Determine the [X, Y] coordinate at the center of the cell enclosing the given text.  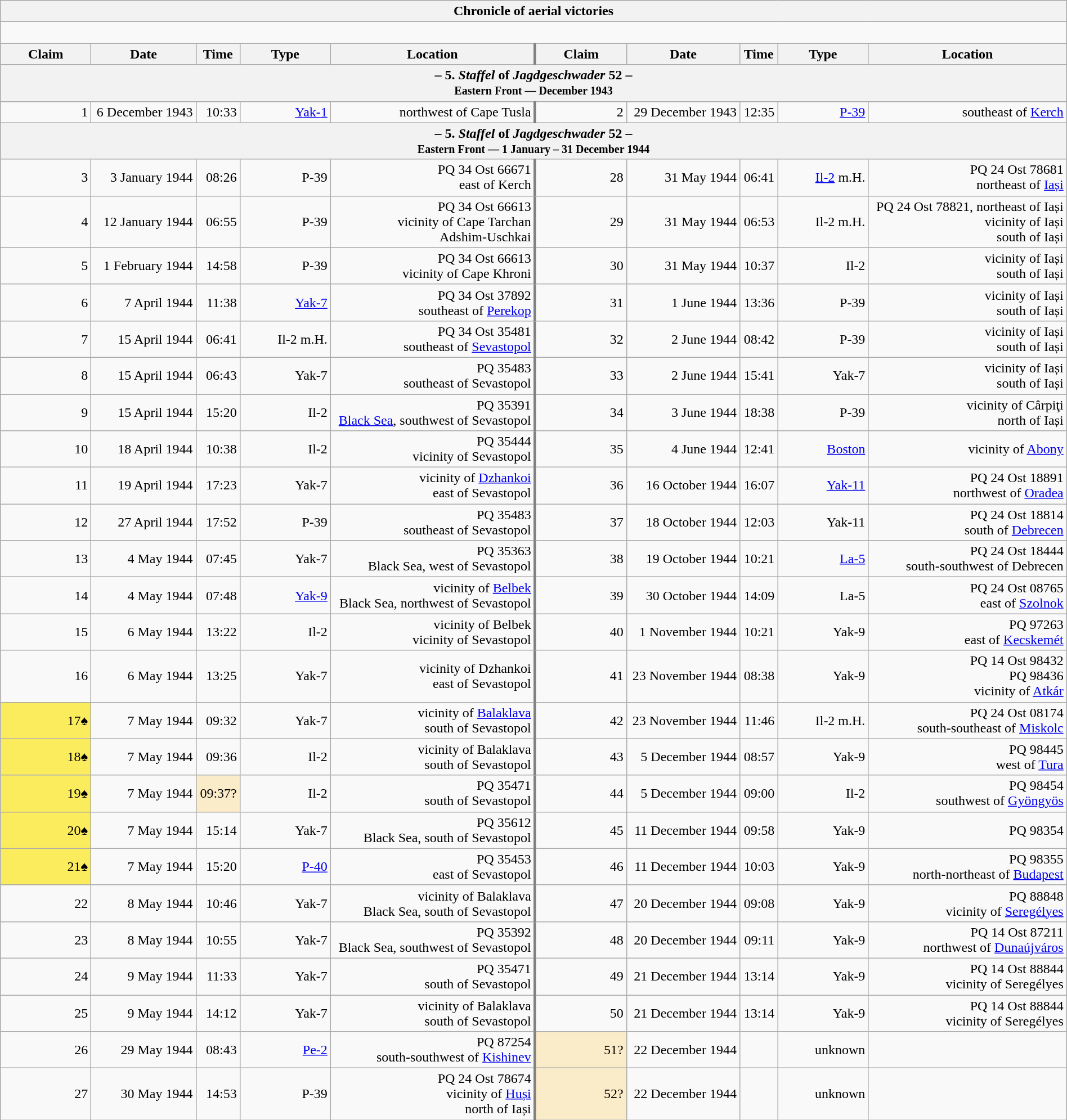
17♠ [46, 720]
13:25 [218, 676]
11 [46, 486]
31 [581, 303]
06:53 [759, 222]
18:38 [759, 412]
PQ 35453 east of Sevastopol [432, 866]
vicinity of Cârpiţi north of Iași [967, 412]
PQ 35391Black Sea, southwest of Sevastopol [432, 412]
48 [581, 939]
southeast of Kerch [967, 112]
Yak-1 [285, 112]
37 [581, 522]
PQ 24 Ost 08765 east of Szolnok [967, 595]
Pe-2 [285, 1050]
28 [581, 178]
12:03 [759, 522]
18 October 1944 [683, 522]
08:38 [759, 676]
07:48 [218, 595]
PQ 34 Ost 35481 southeast of Sevastopol [432, 339]
09:32 [218, 720]
3 [46, 178]
25 [46, 1013]
7 April 1944 [144, 303]
PQ 35392Black Sea, southwest of Sevastopol [432, 939]
26 [46, 1050]
09:08 [759, 903]
06:43 [218, 376]
08:42 [759, 339]
PQ 24 Ost 18814 south of Debrecen [967, 522]
vicinity of Belbekvicinity of Sevastopol [432, 632]
33 [581, 376]
PQ 98355 north-northeast of Budapest [967, 866]
29 [581, 222]
16:07 [759, 486]
39 [581, 595]
10:46 [218, 903]
07:45 [218, 559]
14:53 [218, 1094]
14:58 [218, 266]
4 [46, 222]
PQ 24 Ost 08174 south-southeast of Miskolc [967, 720]
PQ 14 Ost 98432PQ 98436vicinity of Atkár [967, 676]
41 [581, 676]
42 [581, 720]
12:41 [759, 449]
P-40 [285, 866]
Chronicle of aerial victories [533, 11]
PQ 14 Ost 87211 northwest of Dunaújváros [967, 939]
40 [581, 632]
36 [581, 486]
1 [46, 112]
15:14 [218, 830]
PQ 35444vicinity of Sevastopol [432, 449]
PQ 98445west of Tura [967, 757]
11:46 [759, 720]
– 5. Staffel of Jagdgeschwader 52 –Eastern Front — December 1943 [533, 83]
35 [581, 449]
19 April 1944 [144, 486]
7 [46, 339]
21♠ [46, 866]
43 [581, 757]
09:36 [218, 757]
12 January 1944 [144, 222]
PQ 98454 southwest of Gyöngyös [967, 793]
18 April 1944 [144, 449]
09:58 [759, 830]
2 [581, 112]
09:00 [759, 793]
1 November 1944 [683, 632]
50 [581, 1013]
1 June 1944 [683, 303]
30 [581, 266]
16 October 1944 [683, 486]
PQ 24 Ost 78674vicinity of Huși north of Iași [432, 1094]
PQ 24 Ost 78821, northeast of Iașivicinity of Iași south of Iași [967, 222]
19 October 1944 [683, 559]
30 May 1944 [144, 1094]
PQ 24 Ost 18891 northwest of Oradea [967, 486]
20♠ [46, 830]
38 [581, 559]
vicinity of BalaklavaBlack Sea, south of Sevastopol [432, 903]
08:57 [759, 757]
14 [46, 595]
24 [46, 977]
10:38 [218, 449]
1 February 1944 [144, 266]
11:33 [218, 977]
15 [46, 632]
15:41 [759, 376]
29 May 1944 [144, 1050]
vicinity of BelbekBlack Sea, northwest of Sevastopol [432, 595]
PQ 87254 south-southwest of Kishinev [432, 1050]
19♠ [46, 793]
17:23 [218, 486]
9 [46, 412]
11:38 [218, 303]
09:37? [218, 793]
3 June 1944 [683, 412]
PQ 24 Ost 78681 northeast of Iași [967, 178]
10:37 [759, 266]
4 June 1944 [683, 449]
09:11 [759, 939]
32 [581, 339]
13 [46, 559]
16 [46, 676]
12 [46, 522]
PQ 34 Ost 37892 southeast of Perekop [432, 303]
PQ 34 Ost 66613vicinity of Cape Khroni [432, 266]
08:26 [218, 178]
– 5. Staffel of Jagdgeschwader 52 –Eastern Front — 1 January – 31 December 1944 [533, 141]
27 April 1944 [144, 522]
27 [46, 1094]
08:43 [218, 1050]
PQ 35363Black Sea, west of Sevastopol [432, 559]
47 [581, 903]
6 December 1943 [144, 112]
45 [581, 830]
06:55 [218, 222]
5 [46, 266]
17:52 [218, 522]
PQ 35612Black Sea, south of Sevastopol [432, 830]
51? [581, 1050]
22 [46, 903]
13:36 [759, 303]
30 October 1944 [683, 595]
13:22 [218, 632]
PQ 34 Ost 66671east of Kerch [432, 178]
49 [581, 977]
18♠ [46, 757]
46 [581, 866]
3 January 1944 [144, 178]
34 [581, 412]
northwest of Cape Tusla [432, 112]
PQ 88848vicinity of Seregélyes [967, 903]
10:33 [218, 112]
14:09 [759, 595]
Boston [823, 449]
6 [46, 303]
8 [46, 376]
29 December 1943 [683, 112]
23 [46, 939]
52? [581, 1094]
12:35 [759, 112]
PQ 24 Ost 18444 south-southwest of Debrecen [967, 559]
10:55 [218, 939]
10 [46, 449]
PQ 97263east of Kecskemét [967, 632]
vicinity of Abony [967, 449]
44 [581, 793]
10:03 [759, 866]
14:12 [218, 1013]
PQ 98354 [967, 830]
PQ 34 Ost 66613vicinity of Cape TarchanAdshim-Uschkai [432, 222]
